Determine the (x, y) coordinate at the center of the cell enclosing the given text.  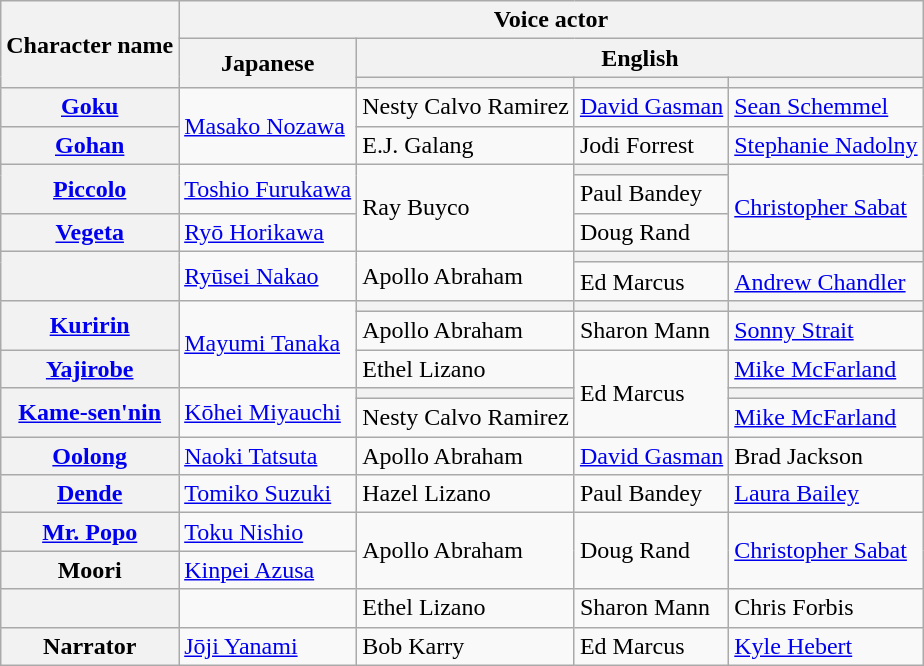
Japanese (268, 64)
Laura Bailey (826, 494)
Stephanie Nadolny (826, 145)
Ryō Horikawa (268, 232)
Kuririn (90, 324)
Ryūsei Nakao (268, 276)
Mr. Popo (90, 532)
Jodi Forrest (651, 145)
Brad Jackson (826, 456)
Ray Buyco (466, 208)
Oolong (90, 456)
Naoki Tatsuta (268, 456)
Kōhei Miyauchi (268, 412)
Sonny Strait (826, 330)
Masako Nozawa (268, 126)
Kinpei Azusa (268, 570)
English (640, 58)
Tomiko Suzuki (268, 494)
Toshio Furukawa (268, 188)
Character name (90, 44)
Hazel Lizano (466, 494)
Voice actor (551, 20)
Jōji Yanami (268, 646)
Sean Schemmel (826, 107)
E.J. Galang (466, 145)
Chris Forbis (826, 608)
Toku Nishio (268, 532)
Moori (90, 570)
Yajirobe (90, 369)
Bob Karry (466, 646)
Mayumi Tanaka (268, 344)
Dende (90, 494)
Narrator (90, 646)
Kame-sen'nin (90, 412)
Gohan (90, 145)
Piccolo (90, 188)
Kyle Hebert (826, 646)
Andrew Chandler (826, 281)
Goku (90, 107)
Vegeta (90, 232)
